Capture the cell that displays the provided text and extract its [x, y] central coordinate. 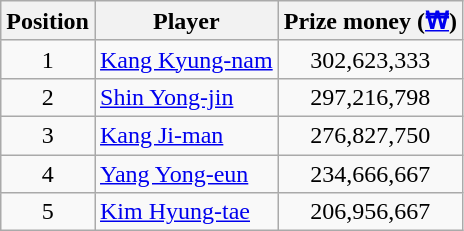
Prize money (₩) [370, 21]
2 [48, 97]
Yang Yong-eun [186, 173]
3 [48, 135]
206,956,667 [370, 212]
Kang Kyung-nam [186, 59]
Kim Hyung-tae [186, 212]
Player [186, 21]
297,216,798 [370, 97]
1 [48, 59]
Shin Yong-jin [186, 97]
Kang Ji-man [186, 135]
5 [48, 212]
276,827,750 [370, 135]
302,623,333 [370, 59]
4 [48, 173]
234,666,667 [370, 173]
Position [48, 21]
